Determine the [x, y] coordinate at the center of the cell enclosing the given text.  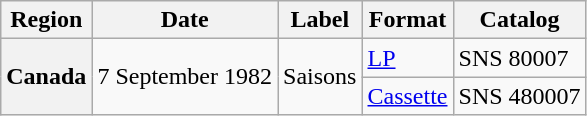
LP [408, 58]
7 September 1982 [185, 77]
Format [408, 20]
SNS 80007 [520, 58]
Saisons [320, 77]
Cassette [408, 96]
Label [320, 20]
Region [46, 20]
SNS 480007 [520, 96]
Canada [46, 77]
Date [185, 20]
Catalog [520, 20]
